Find where the given text appears and provide that cell's center as (x, y) coordinate. 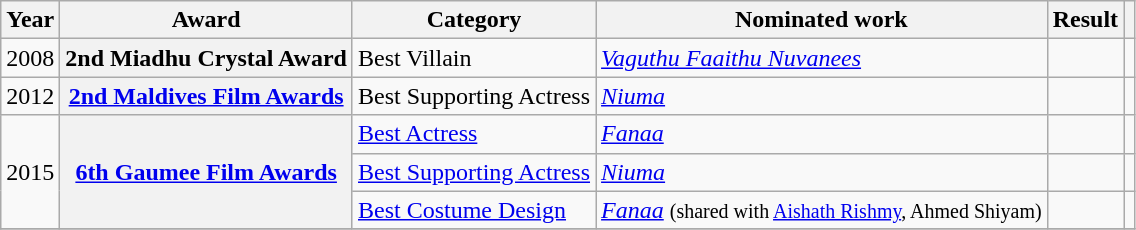
Best Villain (474, 58)
Nominated work (822, 20)
2012 (30, 96)
2015 (30, 172)
Year (30, 20)
Award (206, 20)
Result (1085, 20)
Best Costume Design (474, 210)
Fanaa (822, 134)
Best Actress (474, 134)
2nd Maldives Film Awards (206, 96)
2nd Miadhu Crystal Award (206, 58)
6th Gaumee Film Awards (206, 172)
Category (474, 20)
2008 (30, 58)
Fanaa (shared with Aishath Rishmy, Ahmed Shiyam) (822, 210)
Vaguthu Faaithu Nuvanees (822, 58)
